Output the (x, y) coordinate of the center of the cell containing the given text.  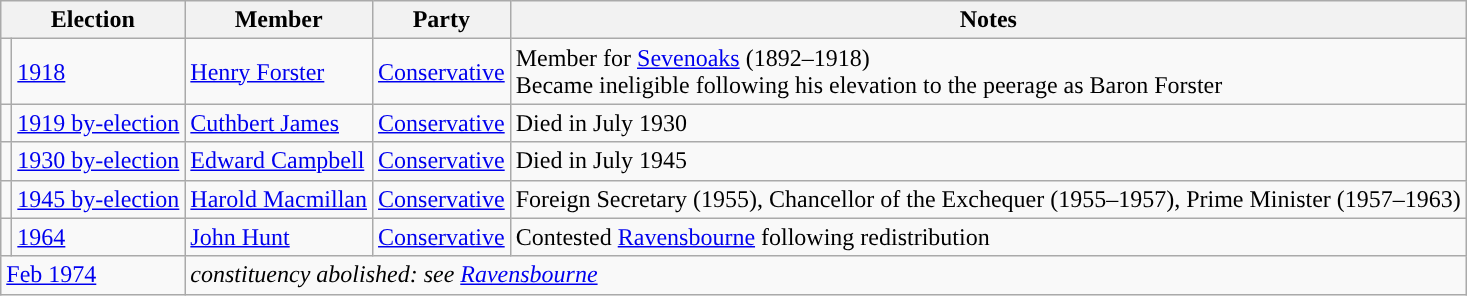
Edward Campbell (279, 161)
Cuthbert James (279, 123)
Foreign Secretary (1955), Chancellor of the Exchequer (1955–1957), Prime Minister (1957–1963) (988, 199)
1964 (98, 237)
Member (279, 20)
Contested Ravensbourne following redistribution (988, 237)
1919 by-election (98, 123)
Died in July 1945 (988, 161)
Henry Forster (279, 72)
constituency abolished: see Ravensbourne (826, 275)
1945 by-election (98, 199)
1930 by-election (98, 161)
Election (93, 20)
Died in July 1930 (988, 123)
Party (442, 20)
Notes (988, 20)
Member for Sevenoaks (1892–1918)Became ineligible following his elevation to the peerage as Baron Forster (988, 72)
Harold Macmillan (279, 199)
John Hunt (279, 237)
Feb 1974 (93, 275)
1918 (98, 72)
